From the cell containing the given text, extract its center point as [X, Y] coordinate. 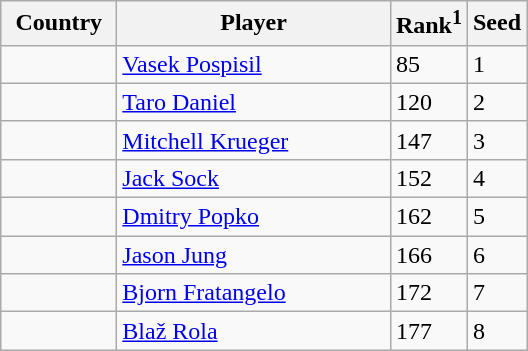
5 [496, 217]
177 [428, 331]
Jason Jung [254, 255]
Player [254, 24]
7 [496, 293]
152 [428, 178]
Mitchell Krueger [254, 140]
1 [496, 64]
Jack Sock [254, 178]
Vasek Pospisil [254, 64]
2 [496, 102]
Rank1 [428, 24]
Blaž Rola [254, 331]
Bjorn Fratangelo [254, 293]
166 [428, 255]
172 [428, 293]
Taro Daniel [254, 102]
Country [59, 24]
147 [428, 140]
85 [428, 64]
162 [428, 217]
120 [428, 102]
Dmitry Popko [254, 217]
4 [496, 178]
8 [496, 331]
6 [496, 255]
3 [496, 140]
Seed [496, 24]
